Return the [X, Y] coordinate for the center point of the cell that contains the specified text.  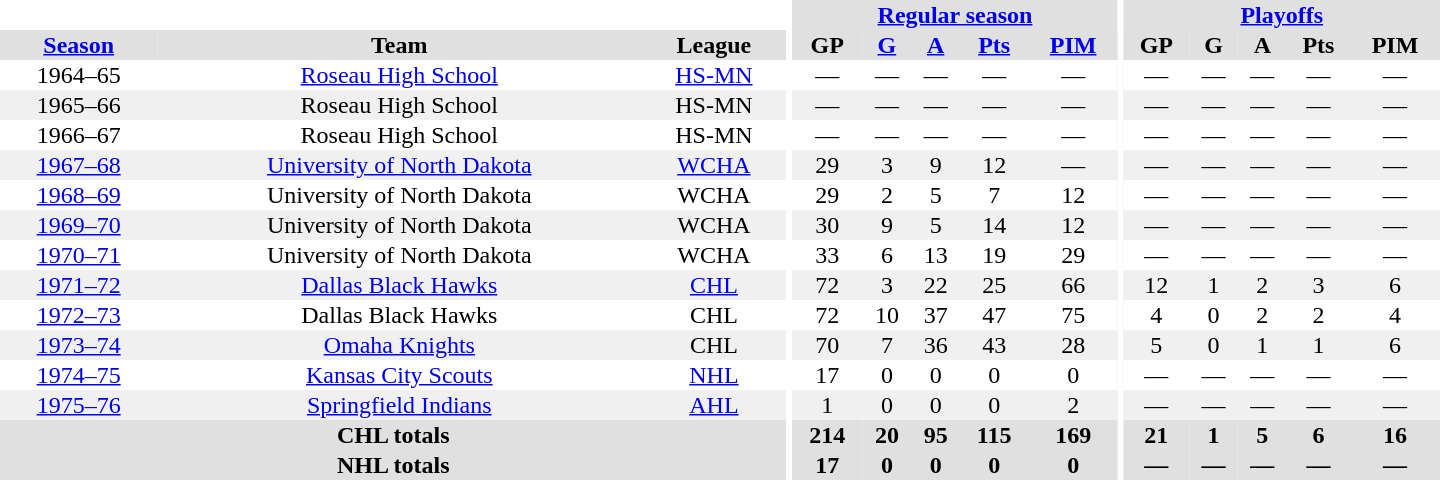
1964–65 [78, 75]
16 [1395, 435]
1969–70 [78, 225]
28 [1073, 345]
1974–75 [78, 375]
21 [1156, 435]
13 [936, 255]
43 [994, 345]
33 [828, 255]
CHL totals [394, 435]
37 [936, 315]
Season [78, 45]
1973–74 [78, 345]
1971–72 [78, 285]
66 [1073, 285]
Springfield Indians [399, 405]
47 [994, 315]
10 [886, 315]
22 [936, 285]
1968–69 [78, 195]
1972–73 [78, 315]
19 [994, 255]
30 [828, 225]
NHL [714, 375]
NHL totals [394, 465]
Playoffs [1282, 15]
115 [994, 435]
Regular season [955, 15]
70 [828, 345]
1975–76 [78, 405]
AHL [714, 405]
25 [994, 285]
75 [1073, 315]
Omaha Knights [399, 345]
1965–66 [78, 105]
1967–68 [78, 165]
Team [399, 45]
214 [828, 435]
36 [936, 345]
169 [1073, 435]
League [714, 45]
14 [994, 225]
1970–71 [78, 255]
20 [886, 435]
Kansas City Scouts [399, 375]
95 [936, 435]
1966–67 [78, 135]
